Locate the cell with the specified text and output its [x, y] center coordinate. 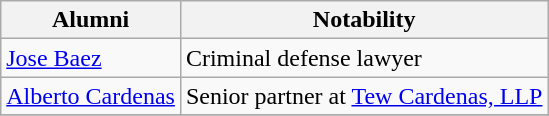
Jose Baez [91, 58]
Senior partner at Tew Cardenas, LLP [364, 96]
Alberto Cardenas [91, 96]
Criminal defense lawyer [364, 58]
Notability [364, 20]
Alumni [91, 20]
